Locate the cell with the specified text and output its (X, Y) center coordinate. 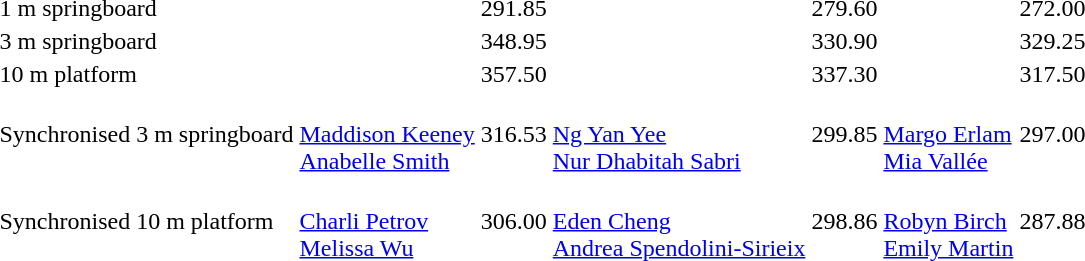
348.95 (514, 41)
316.53 (514, 134)
337.30 (844, 74)
Maddison KeeneyAnabelle Smith (387, 134)
Ng Yan YeeNur Dhabitah Sabri (679, 134)
Margo ErlamMia Vallée (948, 134)
357.50 (514, 74)
299.85 (844, 134)
330.90 (844, 41)
